Locate the cell with the specified text and output its [x, y] center coordinate. 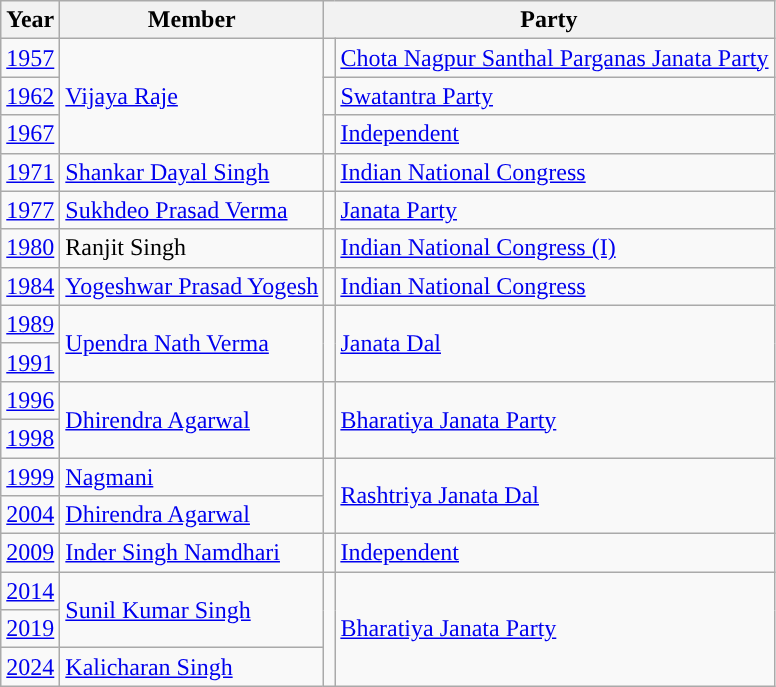
Sukhdeo Prasad Verma [192, 210]
Ranjit Singh [192, 248]
1962 [30, 96]
Shankar Dayal Singh [192, 172]
Swatantra Party [554, 96]
2009 [30, 553]
Inder Singh Namdhari [192, 553]
2004 [30, 515]
2014 [30, 591]
Chota Nagpur Santhal Parganas Janata Party [554, 58]
Janata Party [554, 210]
1999 [30, 477]
1957 [30, 58]
Upendra Nath Verma [192, 343]
1998 [30, 438]
1989 [30, 324]
2024 [30, 667]
1984 [30, 286]
Rashtriya Janata Dal [554, 496]
2019 [30, 629]
Sunil Kumar Singh [192, 610]
Yogeshwar Prasad Yogesh [192, 286]
1977 [30, 210]
1996 [30, 400]
Vijaya Raje [192, 96]
Kalicharan Singh [192, 667]
1967 [30, 134]
1971 [30, 172]
Indian National Congress (I) [554, 248]
Party [549, 20]
Year [30, 20]
1991 [30, 362]
Member [192, 20]
Nagmani [192, 477]
Janata Dal [554, 343]
1980 [30, 248]
